Identify which cell holds the provided text, then report its (x, y) central coordinate. 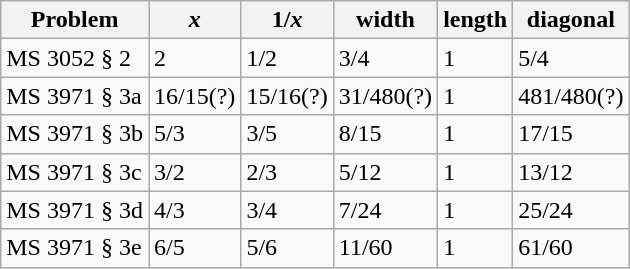
MS 3971 § 3c (75, 172)
5/12 (385, 172)
5/3 (194, 134)
17/15 (571, 134)
8/15 (385, 134)
Problem (75, 20)
61/60 (571, 248)
width (385, 20)
MS 3971 § 3e (75, 248)
7/24 (385, 210)
3/2 (194, 172)
16/15(?) (194, 96)
15/16(?) (287, 96)
31/480(?) (385, 96)
MS 3971 § 3b (75, 134)
1/x (287, 20)
6/5 (194, 248)
11/60 (385, 248)
481/480(?) (571, 96)
x (194, 20)
2 (194, 58)
diagonal (571, 20)
5/6 (287, 248)
length (476, 20)
13/12 (571, 172)
25/24 (571, 210)
MS 3052 § 2 (75, 58)
MS 3971 § 3d (75, 210)
1/2 (287, 58)
5/4 (571, 58)
MS 3971 § 3a (75, 96)
3/5 (287, 134)
2/3 (287, 172)
4/3 (194, 210)
